Detect which cell encompasses the target text, then output its (X, Y) center coordinate. 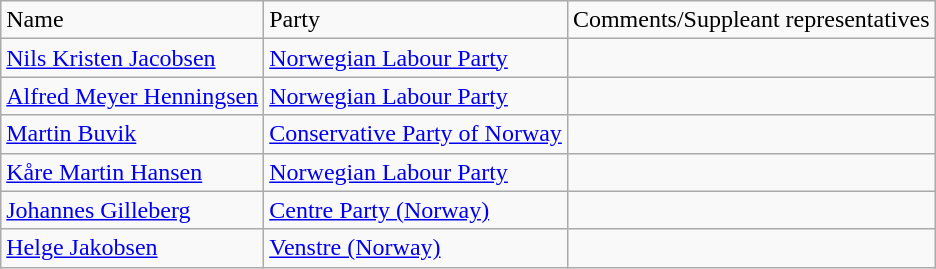
Centre Party (Norway) (416, 210)
Kåre Martin Hansen (132, 172)
Johannes Gilleberg (132, 210)
Martin Buvik (132, 134)
Party (416, 20)
Name (132, 20)
Nils Kristen Jacobsen (132, 58)
Conservative Party of Norway (416, 134)
Venstre (Norway) (416, 248)
Comments/Suppleant representatives (751, 20)
Helge Jakobsen (132, 248)
Alfred Meyer Henningsen (132, 96)
